Return (x, y) of the center of cell containing provided text 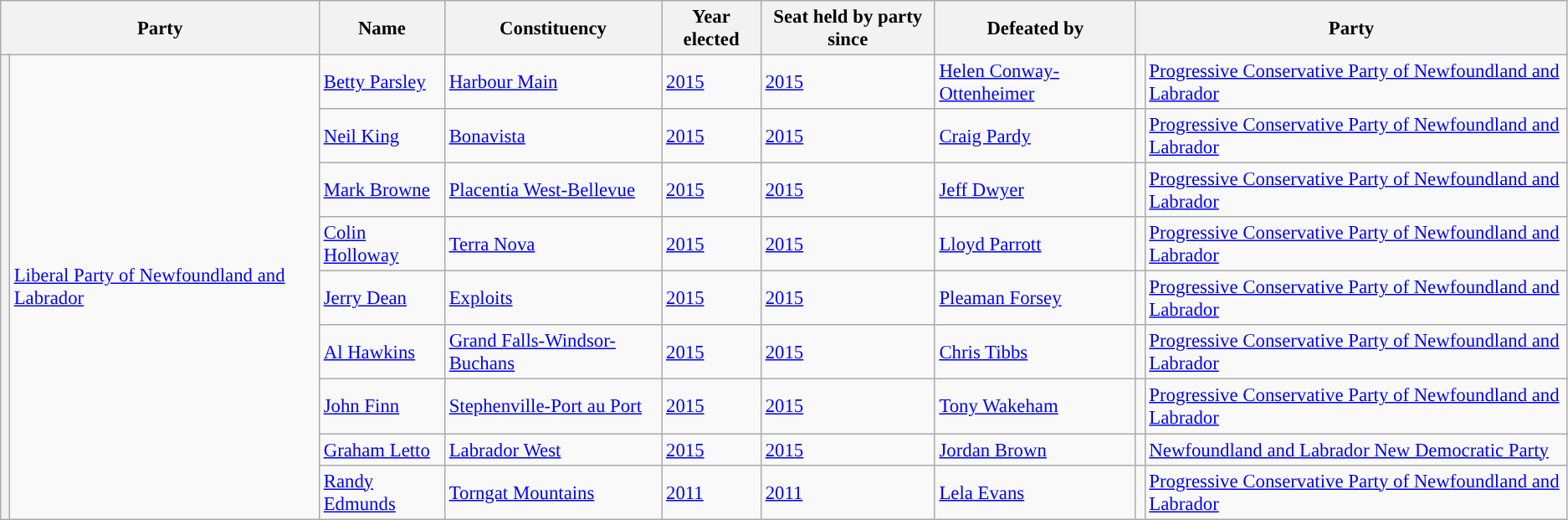
Exploits (552, 298)
Jeff Dwyer (1035, 191)
Placentia West-Bellevue (552, 191)
Mark Browne (382, 191)
Year elected (711, 28)
Constituency (552, 28)
Betty Parsley (382, 82)
Craig Pardy (1035, 136)
Name (382, 28)
Pleaman Forsey (1035, 298)
Bonavista (552, 136)
Seat held by party since (848, 28)
Helen Conway-Ottenheimer (1035, 82)
Tony Wakeham (1035, 407)
Neil King (382, 136)
Graham Letto (382, 450)
Defeated by (1035, 28)
John Finn (382, 407)
Harbour Main (552, 82)
Jordan Brown (1035, 450)
Torngat Mountains (552, 492)
Chris Tibbs (1035, 352)
Liberal Party of Newfoundland and Labrador (164, 287)
Lela Evans (1035, 492)
Newfoundland and Labrador New Democratic Party (1355, 450)
Jerry Dean (382, 298)
Colin Holloway (382, 245)
Randy Edmunds (382, 492)
Labrador West (552, 450)
Stephenville-Port au Port (552, 407)
Lloyd Parrott (1035, 245)
Terra Nova (552, 245)
Grand Falls-Windsor-Buchans (552, 352)
Al Hawkins (382, 352)
